Search for the cell housing the specified text and yield its (X, Y) center coordinate. 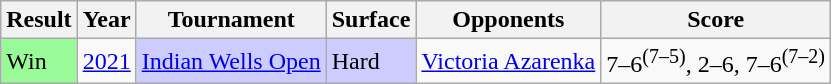
Tournament (231, 20)
Opponents (508, 20)
Indian Wells Open (231, 62)
Win (39, 62)
Victoria Azarenka (508, 62)
Result (39, 20)
2021 (106, 62)
Year (106, 20)
Surface (371, 20)
Hard (371, 62)
Score (716, 20)
7–6(7–5), 2–6, 7–6(7–2) (716, 62)
